For the text-containing cell, return its midpoint in (x, y) coordinate format. 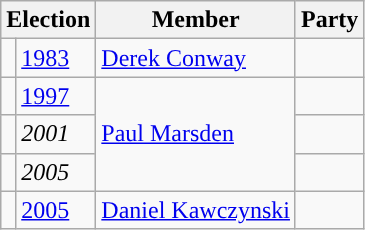
Party (329, 20)
Election (48, 20)
Member (196, 20)
2001 (56, 134)
1983 (56, 58)
Paul Marsden (196, 134)
Daniel Kawczynski (196, 210)
1997 (56, 96)
Derek Conway (196, 58)
